Capture the cell that displays the provided text and extract its (X, Y) central coordinate. 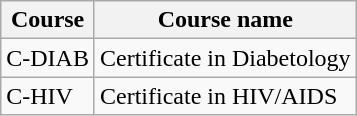
C-HIV (48, 96)
Certificate in Diabetology (225, 58)
Course name (225, 20)
C-DIAB (48, 58)
Certificate in HIV/AIDS (225, 96)
Course (48, 20)
